Provide the (x, y) coordinate of the cell's center where the given text is located.  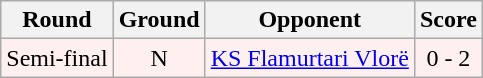
Semi-final (57, 58)
Opponent (310, 20)
KS Flamurtari Vlorë (310, 58)
Round (57, 20)
Score (448, 20)
N (159, 58)
Ground (159, 20)
0 - 2 (448, 58)
